Detect which cell encompasses the target text, then output its (X, Y) center coordinate. 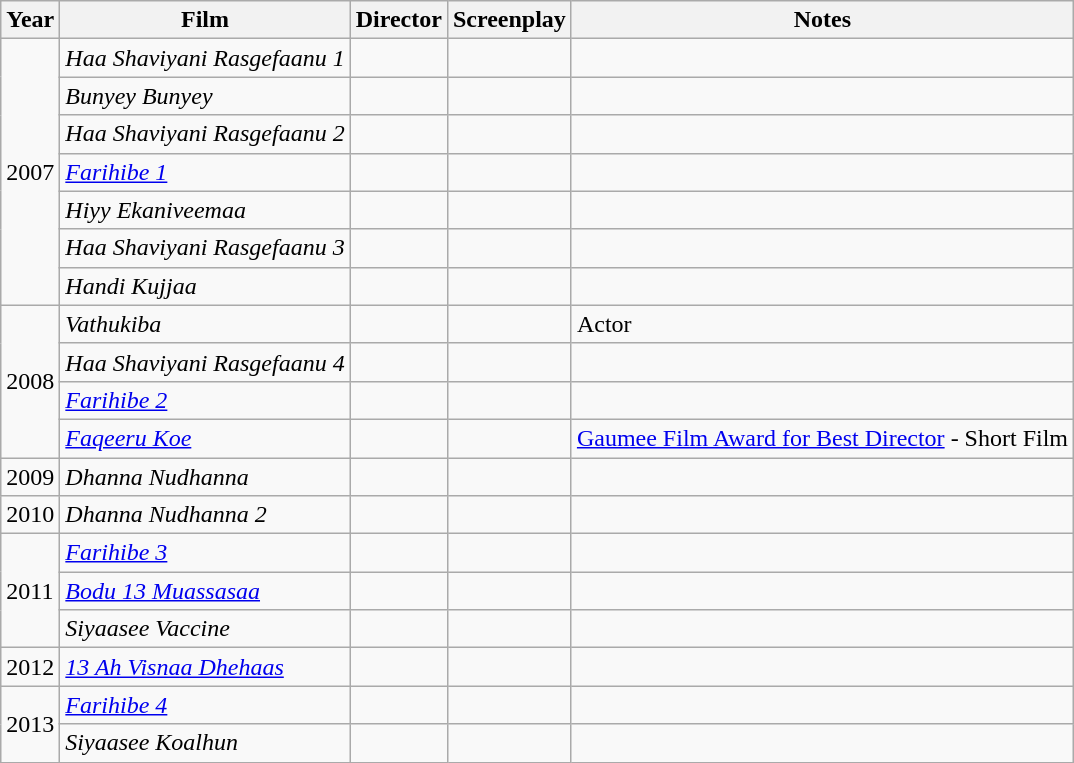
2010 (30, 515)
Haa Shaviyani Rasgefaanu 1 (205, 58)
Dhanna Nudhanna 2 (205, 515)
2013 (30, 724)
2012 (30, 667)
Haa Shaviyani Rasgefaanu 3 (205, 248)
Hiyy Ekaniveemaa (205, 210)
Vathukiba (205, 324)
Notes (822, 20)
Farihibe 4 (205, 705)
Siyaasee Koalhun (205, 743)
2007 (30, 172)
Handi Kujjaa (205, 286)
Actor (822, 324)
2008 (30, 381)
Bodu 13 Muassasaa (205, 591)
Gaumee Film Award for Best Director - Short Film (822, 438)
Haa Shaviyani Rasgefaanu 4 (205, 362)
Haa Shaviyani Rasgefaanu 2 (205, 134)
Screenplay (509, 20)
Farihibe 2 (205, 400)
Farihibe 3 (205, 553)
Faqeeru Koe (205, 438)
Year (30, 20)
Film (205, 20)
2011 (30, 591)
Farihibe 1 (205, 172)
Dhanna Nudhanna (205, 477)
2009 (30, 477)
Director (398, 20)
Siyaasee Vaccine (205, 629)
Bunyey Bunyey (205, 96)
13 Ah Visnaa Dhehaas (205, 667)
